Find where the given text appears and provide that cell's center as (x, y) coordinate. 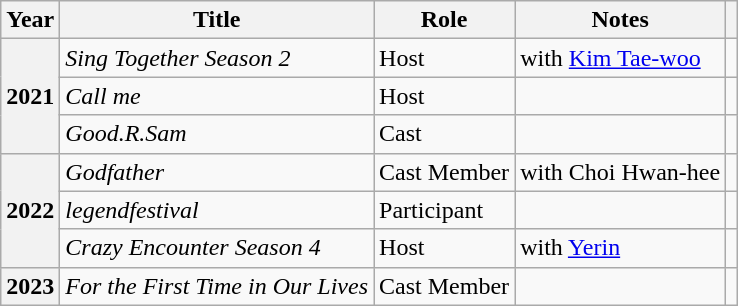
Participant (444, 210)
Cast (444, 134)
with Kim Tae-woo (620, 58)
with Yerin (620, 248)
Call me (217, 96)
Sing Together Season 2 (217, 58)
Year (30, 20)
Godfather (217, 172)
2023 (30, 286)
Role (444, 20)
2021 (30, 96)
Notes (620, 20)
Good.R.Sam (217, 134)
Title (217, 20)
For the First Time in Our Lives (217, 286)
with Choi Hwan-hee (620, 172)
2022 (30, 210)
legendfestival (217, 210)
Crazy Encounter Season 4 (217, 248)
